Find where the given text appears and provide that cell's center as (x, y) coordinate. 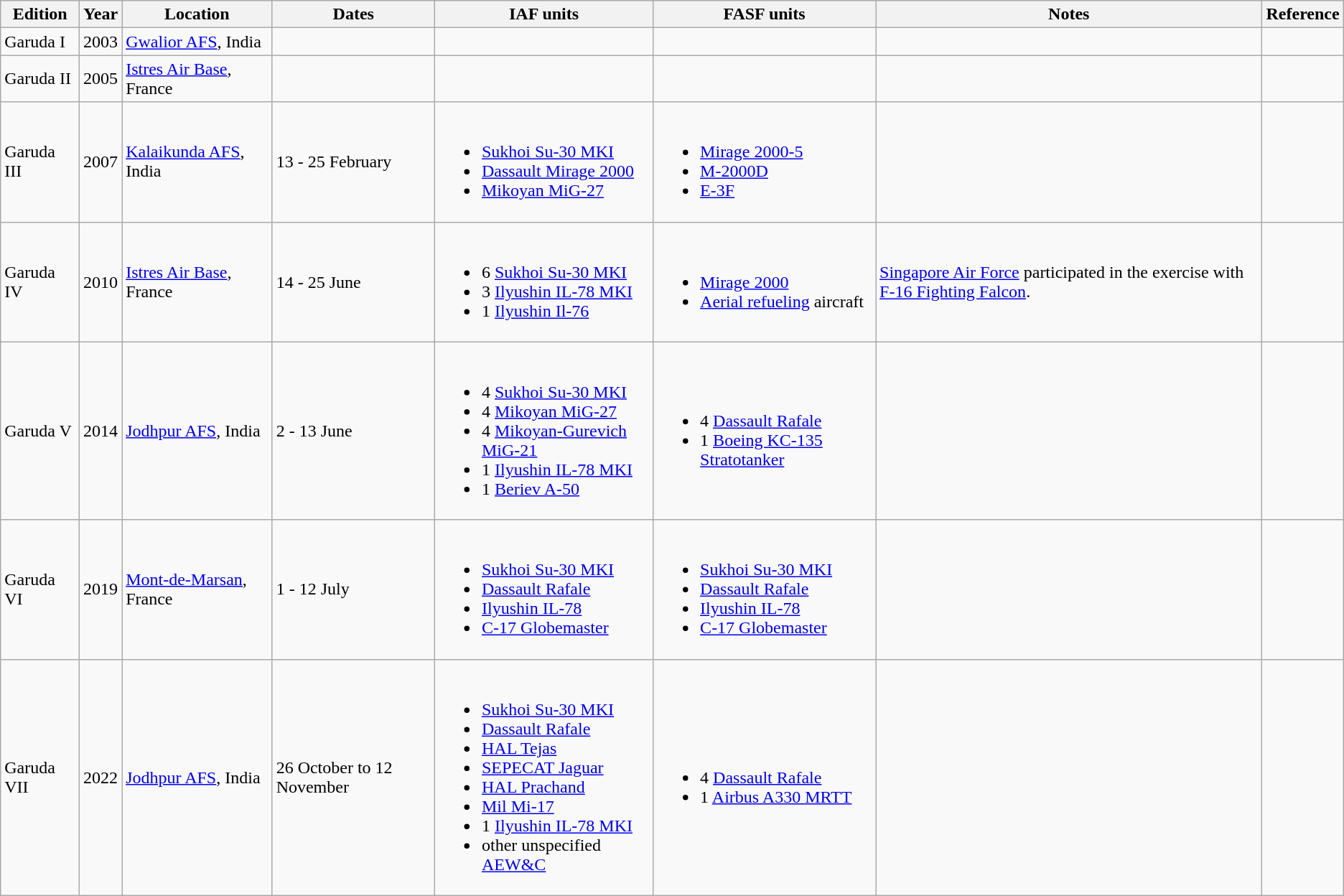
26 October to 12 November (353, 777)
Garuda V (40, 431)
1 - 12 July (353, 589)
Notes (1069, 14)
Garuda IV (40, 281)
Mont-de-Marsan, France (197, 589)
4 Dassault Rafale1 Airbus A330 MRTT (765, 777)
2007 (101, 162)
Year (101, 14)
13 - 25 February (353, 162)
Edition (40, 14)
Mirage 2000Aerial refueling aircraft (765, 281)
4 Sukhoi Su-30 MKI4 Mikoyan MiG-274 Mikoyan-Gurevich MiG-211 Ilyushin IL-78 MKI1 Beriev A-50 (543, 431)
Garuda II (40, 79)
Gwalior AFS, India (197, 42)
14 - 25 June (353, 281)
Garuda III (40, 162)
6 Sukhoi Su-30 MKI3 Ilyushin IL-78 MKI1 Ilyushin Il-76 (543, 281)
2010 (101, 281)
Garuda VI (40, 589)
2014 (101, 431)
Garuda VII (40, 777)
IAF units (543, 14)
Sukhoi Su-30 MKIDassault RafaleHAL TejasSEPECAT JaguarHAL PrachandMil Mi-171 Ilyushin IL-78 MKIother unspecified AEW&C (543, 777)
Sukhoi Su-30 MKIDassault Mirage 2000Mikoyan MiG-27 (543, 162)
Location (197, 14)
Reference (1302, 14)
2022 (101, 777)
FASF units (765, 14)
2 - 13 June (353, 431)
Dates (353, 14)
4 Dassault Rafale1 Boeing KC-135 Stratotanker (765, 431)
Mirage 2000-5M-2000DE-3F (765, 162)
Singapore Air Force participated in the exercise with F-16 Fighting Falcon. (1069, 281)
Kalaikunda AFS, India (197, 162)
2019 (101, 589)
Garuda I (40, 42)
2005 (101, 79)
2003 (101, 42)
